Locate the cell with the specified text and output its [x, y] center coordinate. 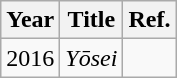
Title [92, 20]
2016 [30, 58]
Ref. [150, 20]
Yōsei [92, 58]
Year [30, 20]
